Pinpoint the cell where the given text exists, returning its (X, Y) midpoint coordinate. 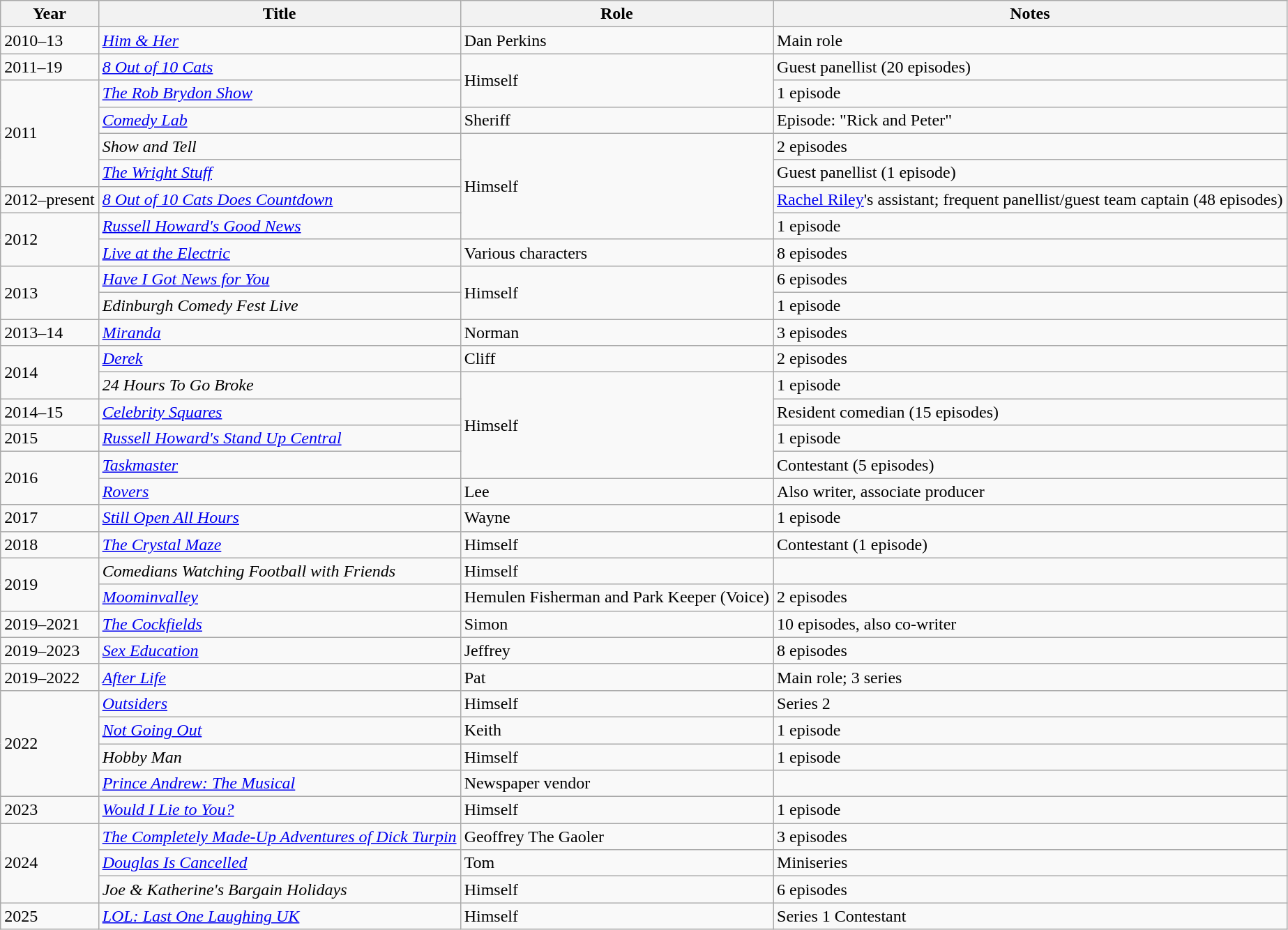
2024 (50, 863)
2019–2021 (50, 624)
Sex Education (279, 650)
Celebrity Squares (279, 412)
Him & Her (279, 40)
Still Open All Hours (279, 518)
Also writer, associate producer (1031, 491)
Live at the Electric (279, 252)
Sheriff (616, 120)
The Rob Brydon Show (279, 93)
Miniseries (1031, 863)
The Cockfields (279, 624)
Pat (616, 677)
Contestant (5 episodes) (1031, 465)
Rovers (279, 491)
Lee (616, 491)
Have I Got News for You (279, 279)
Comedy Lab (279, 120)
2012 (50, 239)
2014 (50, 372)
Simon (616, 624)
10 episodes, also co-writer (1031, 624)
Prince Andrew: The Musical (279, 784)
Keith (616, 730)
Main role (1031, 40)
Derek (279, 359)
Norman (616, 333)
2012–present (50, 199)
LOL: Last One Laughing UK (279, 916)
Hemulen Fisherman and Park Keeper (Voice) (616, 597)
Various characters (616, 252)
Edinburgh Comedy Fest Live (279, 305)
2014–15 (50, 412)
Newspaper vendor (616, 784)
After Life (279, 677)
Year (50, 14)
Would I Lie to You? (279, 810)
Resident comedian (15 episodes) (1031, 412)
Guest panellist (1 episode) (1031, 173)
Russell Howard's Good News (279, 226)
2025 (50, 916)
2011 (50, 133)
8 Out of 10 Cats Does Countdown (279, 199)
Guest panellist (20 episodes) (1031, 67)
2019–2023 (50, 650)
Show and Tell (279, 146)
Rachel Riley's assistant; frequent panellist/guest team captain (48 episodes) (1031, 199)
Role (616, 14)
2013 (50, 292)
2017 (50, 518)
2013–14 (50, 333)
2019 (50, 584)
Comedians Watching Football with Friends (279, 571)
Title (279, 14)
Geoffrey The Gaoler (616, 837)
Main role; 3 series (1031, 677)
2011–19 (50, 67)
The Completely Made-Up Adventures of Dick Turpin (279, 837)
2010–13 (50, 40)
24 Hours To Go Broke (279, 386)
Episode: "Rick and Peter" (1031, 120)
2019–2022 (50, 677)
Taskmaster (279, 465)
Notes (1031, 14)
Moominvalley (279, 597)
2016 (50, 478)
8 Out of 10 Cats (279, 67)
Outsiders (279, 703)
Series 2 (1031, 703)
Not Going Out (279, 730)
The Crystal Maze (279, 544)
2022 (50, 743)
Dan Perkins (616, 40)
2015 (50, 439)
Russell Howard's Stand Up Central (279, 439)
Wayne (616, 518)
Hobby Man (279, 756)
Douglas Is Cancelled (279, 863)
2018 (50, 544)
Miranda (279, 333)
Series 1 Contestant (1031, 916)
Jeffrey (616, 650)
The Wright Stuff (279, 173)
Joe & Katherine's Bargain Holidays (279, 890)
Cliff (616, 359)
Contestant (1 episode) (1031, 544)
2023 (50, 810)
Tom (616, 863)
